Pinpoint the cell where the given text exists, returning its (x, y) midpoint coordinate. 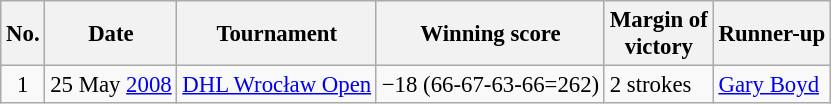
2 strokes (658, 85)
DHL Wrocław Open (276, 85)
−18 (66-67-63-66=262) (490, 85)
Tournament (276, 34)
Gary Boyd (772, 85)
Winning score (490, 34)
No. (23, 34)
1 (23, 85)
25 May 2008 (111, 85)
Runner-up (772, 34)
Margin ofvictory (658, 34)
Date (111, 34)
